Capture the cell that displays the provided text and extract its (X, Y) central coordinate. 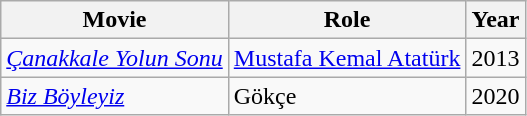
Gökçe (347, 96)
Movie (115, 20)
2013 (496, 58)
Role (347, 20)
Biz Böyleyiz (115, 96)
2020 (496, 96)
Mustafa Kemal Atatürk (347, 58)
Çanakkale Yolun Sonu (115, 58)
Year (496, 20)
